Return [x, y] of the center of cell containing provided text 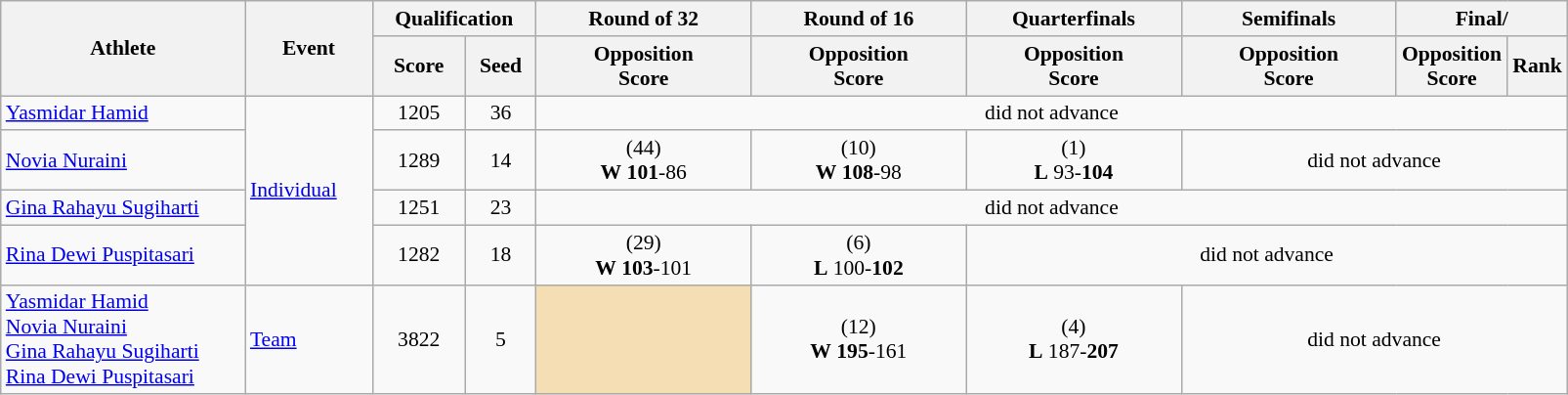
5 [500, 339]
(10) W 108-98 [859, 160]
Qualification [454, 19]
18 [500, 254]
3822 [418, 339]
Quarterfinals [1074, 19]
Round of 32 [644, 19]
Rina Dewi Puspitasari [123, 254]
Individual [309, 191]
Event [309, 49]
Athlete [123, 49]
(44) W 101-86 [644, 160]
Rank [1538, 66]
23 [500, 208]
36 [500, 113]
Score [418, 66]
Gina Rahayu Sugiharti [123, 208]
Round of 16 [859, 19]
Novia Nuraini [123, 160]
1205 [418, 113]
1289 [418, 160]
Seed [500, 66]
Final/ [1481, 19]
1282 [418, 254]
1251 [418, 208]
Yasmidar Hamid Novia Nuraini Gina Rahayu Sugiharti Rina Dewi Puspitasari [123, 339]
(29) W 103-101 [644, 254]
Yasmidar Hamid [123, 113]
Team [309, 339]
(4) L 187-207 [1074, 339]
(12) W 195-161 [859, 339]
(1) L 93-104 [1074, 160]
14 [500, 160]
(6) L 100-102 [859, 254]
Semifinals [1289, 19]
